Return the (X, Y) coordinate for the center point of the cell that contains the specified text.  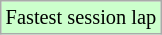
Fastest session lap (81, 17)
